Output the [x, y] coordinate of the center of the cell containing the given text.  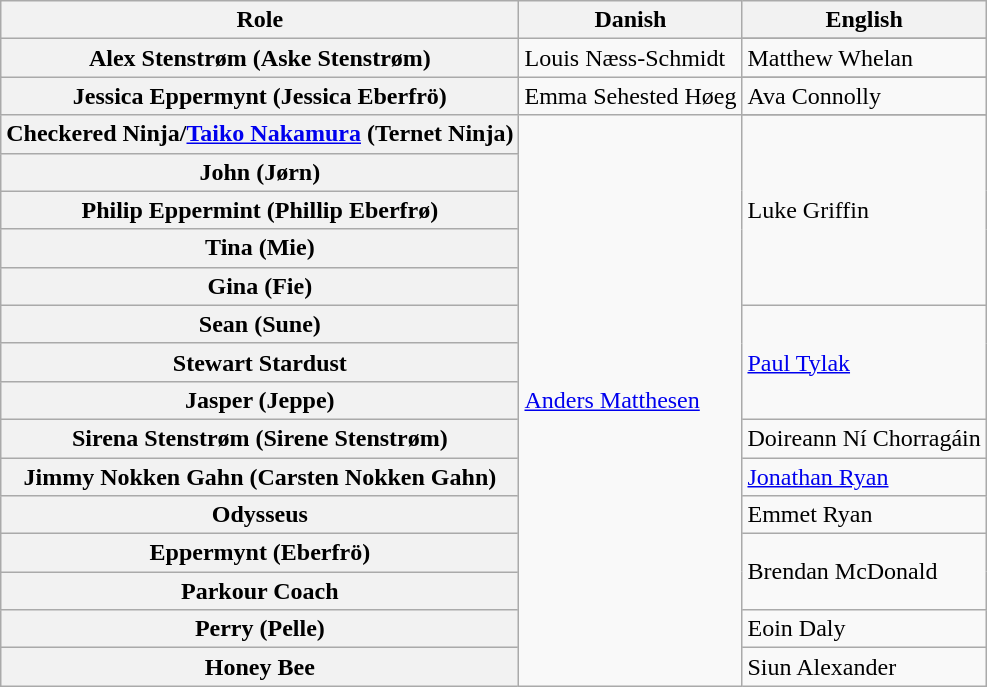
Paul Tylak [864, 362]
Parkour Coach [260, 591]
Emmet Ryan [864, 515]
Alex Stenstrøm (Aske Stenstrøm) [260, 58]
Sirena Stenstrøm (Sirene Stenstrøm) [260, 438]
Doireann Ní Chorragáin [864, 438]
Jonathan Ryan [864, 477]
Jasper (Jeppe) [260, 400]
Tina (Mie) [260, 248]
Luke Griffin [864, 210]
Gina (Fie) [260, 286]
Perry (Pelle) [260, 629]
Stewart Stardust [260, 362]
Role [260, 20]
Philip Eppermint (Phillip Eberfrø) [260, 210]
Eoin Daly [864, 629]
Jessica Eppermynt (Jessica Eberfrö) [260, 96]
English [864, 20]
John (Jørn) [260, 172]
Odysseus [260, 515]
Siun Alexander [864, 667]
Louis Næss-Schmidt [630, 58]
Eppermynt (Eberfrö) [260, 553]
Sean (Sune) [260, 324]
Anders Matthesen [630, 400]
Honey Bee [260, 667]
Danish [630, 20]
Ava Connolly [864, 96]
Checkered Ninja/Taiko Nakamura (Ternet Ninja) [260, 134]
Brendan McDonald [864, 572]
Matthew Whelan [864, 58]
Jimmy Nokken Gahn (Carsten Nokken Gahn) [260, 477]
Emma Sehested Høeg [630, 96]
